Extract the (x, y) coordinate from the center of the cell holding the provided text.  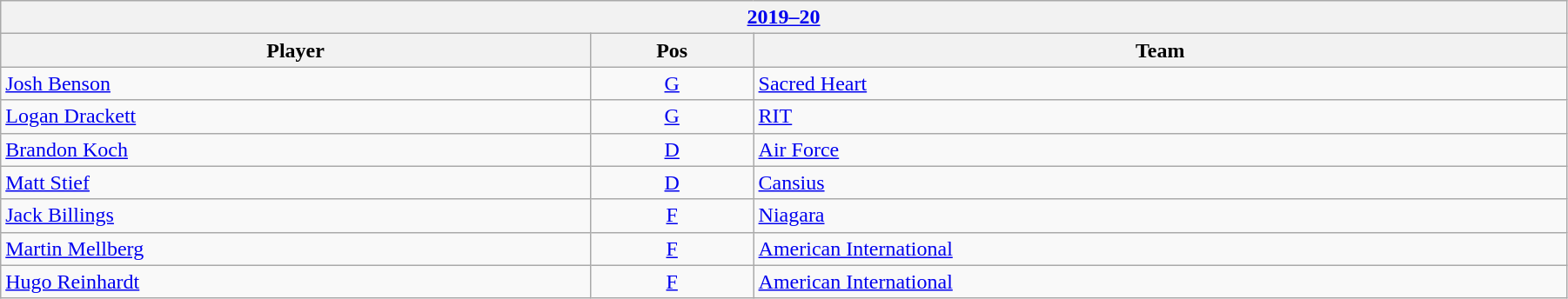
Martin Mellberg (296, 249)
Air Force (1160, 149)
Hugo Reinhardt (296, 282)
2019–20 (784, 17)
Team (1160, 50)
Sacred Heart (1160, 83)
Brandon Koch (296, 149)
Niagara (1160, 216)
Player (296, 50)
Matt Stief (296, 183)
Logan Drackett (296, 116)
RIT (1160, 116)
Jack Billings (296, 216)
Cansius (1160, 183)
Pos (672, 50)
Josh Benson (296, 83)
